Locate the cell with the specified text and output its [X, Y] center coordinate. 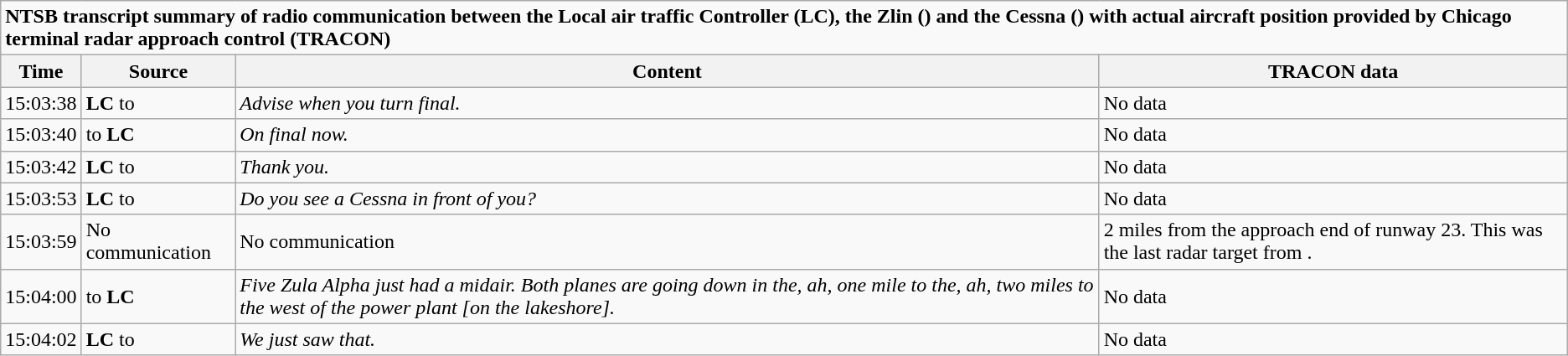
On final now. [667, 135]
Advise when you turn final. [667, 103]
Time [41, 71]
15:03:53 [41, 199]
2 miles from the approach end of runway 23. This was the last radar target from . [1333, 241]
15:04:00 [41, 297]
We just saw that. [667, 339]
15:03:38 [41, 103]
15:03:42 [41, 167]
Thank you. [667, 167]
15:04:02 [41, 339]
TRACON data [1333, 71]
Content [667, 71]
15:03:59 [41, 241]
15:03:40 [41, 135]
Do you see a Cessna in front of you? [667, 199]
Source [158, 71]
